Identify which cell holds the provided text, then report its [x, y] central coordinate. 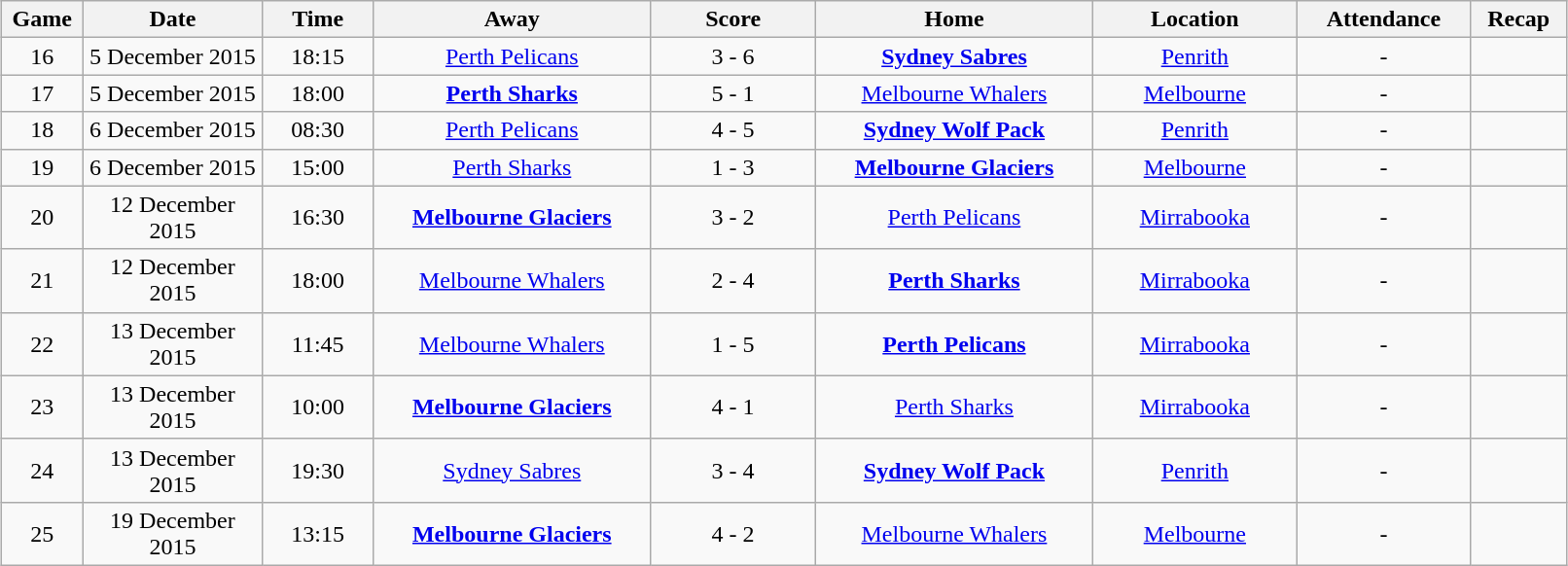
Time [317, 19]
18:15 [317, 56]
18 [43, 130]
2 - 4 [732, 280]
19 December 2015 [173, 533]
Date [173, 19]
3 - 2 [732, 218]
4 - 5 [732, 130]
4 - 1 [732, 407]
20 [43, 218]
Score [732, 19]
22 [43, 344]
1 - 3 [732, 167]
11:45 [317, 344]
17 [43, 93]
13:15 [317, 533]
21 [43, 280]
4 - 2 [732, 533]
1 - 5 [732, 344]
10:00 [317, 407]
3 - 6 [732, 56]
Away [512, 19]
5 - 1 [732, 93]
24 [43, 471]
Location [1194, 19]
16 [43, 56]
Recap [1518, 19]
3 - 4 [732, 471]
25 [43, 533]
15:00 [317, 167]
08:30 [317, 130]
Attendance [1384, 19]
Game [43, 19]
19 [43, 167]
19:30 [317, 471]
Home [954, 19]
23 [43, 407]
16:30 [317, 218]
